Return the (X, Y) coordinate for the center point of the cell that contains the specified text.  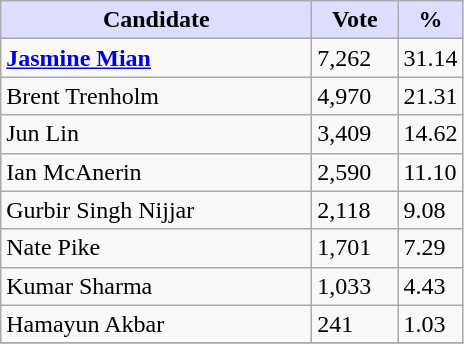
Gurbir Singh Nijjar (156, 210)
1,033 (355, 286)
2,118 (355, 210)
31.14 (430, 58)
Vote (355, 20)
14.62 (430, 134)
Nate Pike (156, 248)
7.29 (430, 248)
241 (355, 324)
Jasmine Mian (156, 58)
7,262 (355, 58)
Candidate (156, 20)
4.43 (430, 286)
Hamayun Akbar (156, 324)
Ian McAnerin (156, 172)
9.08 (430, 210)
3,409 (355, 134)
2,590 (355, 172)
Kumar Sharma (156, 286)
11.10 (430, 172)
1.03 (430, 324)
4,970 (355, 96)
1,701 (355, 248)
Brent Trenholm (156, 96)
% (430, 20)
21.31 (430, 96)
Jun Lin (156, 134)
